Return (X, Y) of the center of cell containing provided text 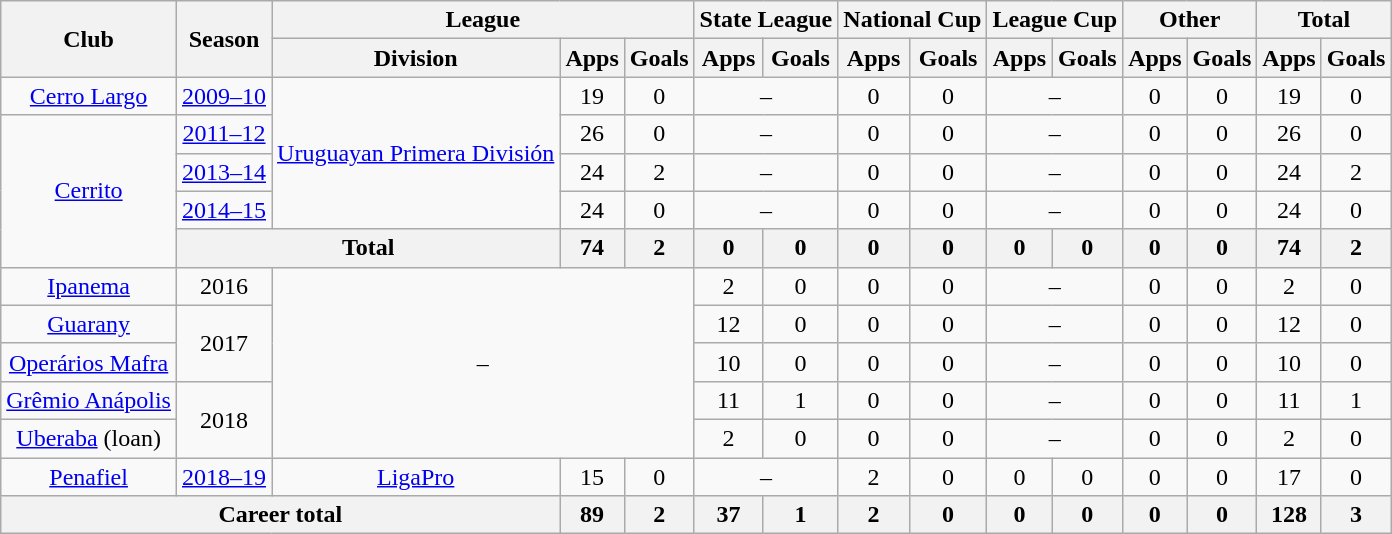
2017 (224, 343)
128 (1289, 515)
Grêmio Anápolis (89, 400)
Cerro Largo (89, 96)
2011–12 (224, 134)
League Cup (1055, 20)
Cerrito (89, 191)
Division (416, 58)
2018 (224, 419)
Ipanema (89, 286)
Penafiel (89, 477)
State League (766, 20)
2016 (224, 286)
League (484, 20)
LigaPro (416, 477)
Uruguayan Primera División (416, 153)
Operários Mafra (89, 362)
Career total (280, 515)
15 (592, 477)
2014–15 (224, 210)
2018–19 (224, 477)
3 (1356, 515)
2013–14 (224, 172)
37 (728, 515)
Other (1190, 20)
Season (224, 39)
Guarany (89, 324)
Club (89, 39)
2009–10 (224, 96)
Uberaba (loan) (89, 438)
89 (592, 515)
17 (1289, 477)
National Cup (912, 20)
